Provide the (X, Y) coordinate of the cell's center where the given text is located.  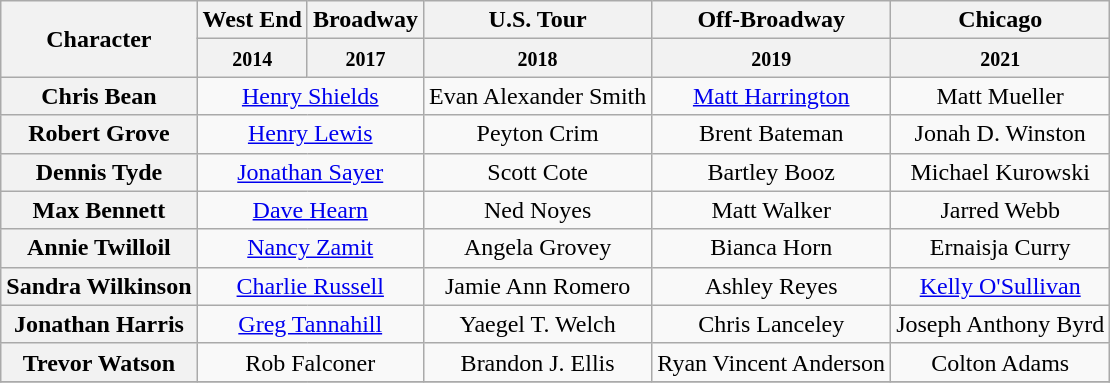
Character (99, 39)
Scott Cote (537, 172)
Jonathan Sayer (310, 172)
Broadway (365, 20)
Dennis Tyde (99, 172)
Yaegel T. Welch (537, 324)
Ernaisja Curry (1000, 248)
2021 (1000, 58)
Evan Alexander Smith (537, 96)
Matt Walker (772, 210)
Matt Harrington (772, 96)
Ryan Vincent Anderson (772, 362)
Joseph Anthony Byrd (1000, 324)
Michael Kurowski (1000, 172)
Jamie Ann Romero (537, 286)
Ned Noyes (537, 210)
Dave Hearn (310, 210)
Nancy Zamit (310, 248)
Chris Lanceley (772, 324)
2014 (252, 58)
Bartley Booz (772, 172)
Off-Broadway (772, 20)
Rob Falconer (310, 362)
2017 (365, 58)
Chris Bean (99, 96)
Jonah D. Winston (1000, 134)
Greg Tannahill (310, 324)
Brandon J. Ellis (537, 362)
Henry Lewis (310, 134)
Brent Bateman (772, 134)
Robert Grove (99, 134)
Annie Twilloil (99, 248)
Angela Grovey (537, 248)
Ashley Reyes (772, 286)
Sandra Wilkinson (99, 286)
West End (252, 20)
Henry Shields (310, 96)
2018 (537, 58)
Colton Adams (1000, 362)
Chicago (1000, 20)
2019 (772, 58)
Peyton Crim (537, 134)
Matt Mueller (1000, 96)
U.S. Tour (537, 20)
Bianca Horn (772, 248)
Jarred Webb (1000, 210)
Jonathan Harris (99, 324)
Kelly O'Sullivan (1000, 286)
Trevor Watson (99, 362)
Max Bennett (99, 210)
Charlie Russell (310, 286)
